Provide the [X, Y] coordinate of the cell's center where the given text is located.  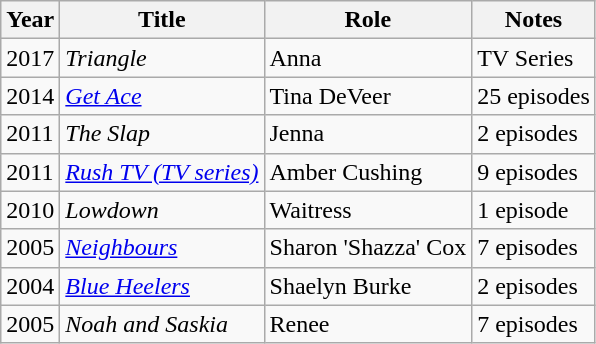
Jenna [368, 134]
Notes [534, 20]
Shaelyn Burke [368, 286]
Sharon 'Shazza' Cox [368, 248]
2010 [30, 210]
Blue Heelers [162, 286]
25 episodes [534, 96]
Neighbours [162, 248]
Title [162, 20]
The Slap [162, 134]
Anna [368, 58]
Tina DeVeer [368, 96]
Triangle [162, 58]
Get Ace [162, 96]
Waitress [368, 210]
Noah and Saskia [162, 324]
Renee [368, 324]
Amber Cushing [368, 172]
2004 [30, 286]
Year [30, 20]
TV Series [534, 58]
9 episodes [534, 172]
2017 [30, 58]
Lowdown [162, 210]
Role [368, 20]
2014 [30, 96]
Rush TV (TV series) [162, 172]
1 episode [534, 210]
